Return [x, y] of the center of cell containing provided text 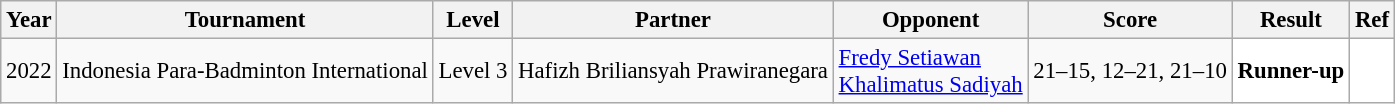
Runner-up [1290, 72]
21–15, 12–21, 21–10 [1130, 72]
Score [1130, 20]
Tournament [245, 20]
Opponent [930, 20]
Partner [674, 20]
Hafizh Briliansyah Prawiranegara [674, 72]
2022 [29, 72]
Fredy Setiawan Khalimatus Sadiyah [930, 72]
Indonesia Para-Badminton International [245, 72]
Level 3 [473, 72]
Level [473, 20]
Ref [1372, 20]
Year [29, 20]
Result [1290, 20]
